Provide the (X, Y) coordinate of the cell's center where the given text is located.  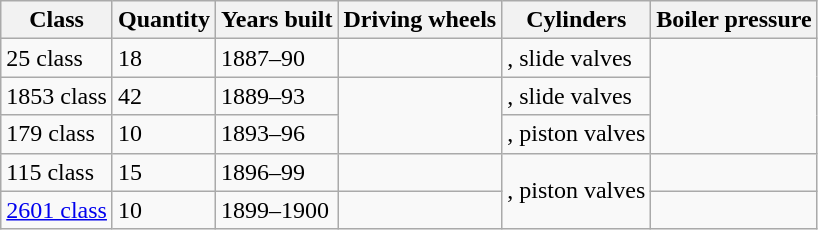
179 class (57, 134)
18 (164, 58)
1899–1900 (277, 210)
42 (164, 96)
1896–99 (277, 172)
1853 class (57, 96)
Boiler pressure (734, 20)
Cylinders (576, 20)
Years built (277, 20)
Driving wheels (420, 20)
115 class (57, 172)
Quantity (164, 20)
2601 class (57, 210)
1887–90 (277, 58)
1893–96 (277, 134)
1889–93 (277, 96)
25 class (57, 58)
Class (57, 20)
15 (164, 172)
